Provide the [X, Y] coordinate of the cell's center where the given text is located.  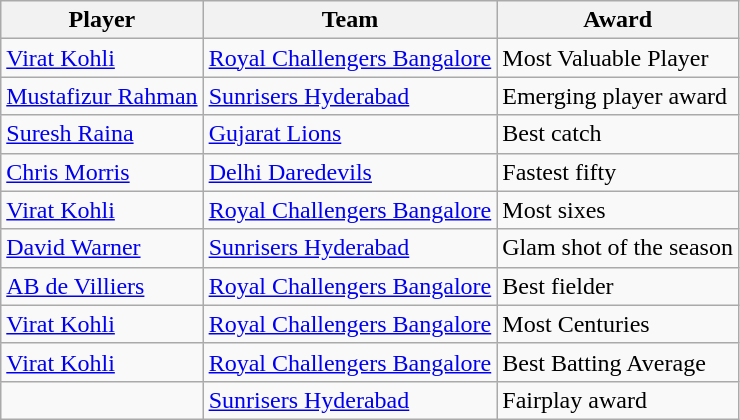
Best Batting Average [618, 362]
Most sixes [618, 210]
AB de Villiers [102, 286]
Fairplay award [618, 400]
Award [618, 20]
Mustafizur Rahman [102, 96]
Chris Morris [102, 172]
David Warner [102, 248]
Emerging player award [618, 96]
Glam shot of the season [618, 248]
Most Centuries [618, 324]
Suresh Raina [102, 134]
Best fielder [618, 286]
Delhi Daredevils [350, 172]
Team [350, 20]
Most Valuable Player [618, 58]
Best catch [618, 134]
Player [102, 20]
Fastest fifty [618, 172]
Gujarat Lions [350, 134]
